Return (X, Y) of the center of cell containing provided text 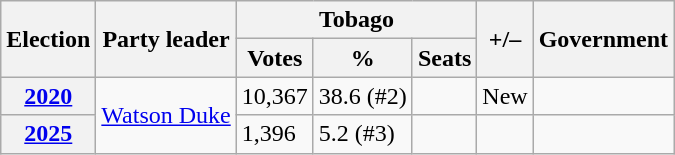
% (362, 58)
Watson Duke (166, 115)
2020 (48, 96)
Government (603, 39)
Votes (274, 58)
New (505, 96)
10,367 (274, 96)
1,396 (274, 134)
Tobago (356, 20)
38.6 (#2) (362, 96)
Party leader (166, 39)
+/– (505, 39)
Seats (444, 58)
5.2 (#3) (362, 134)
Election (48, 39)
2025 (48, 134)
